Capture the cell that displays the provided text and extract its [X, Y] central coordinate. 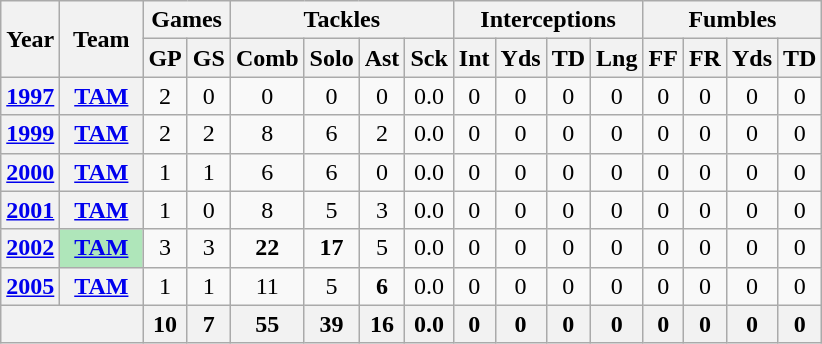
16 [382, 324]
Ast [382, 58]
55 [267, 324]
Solo [332, 58]
FF [663, 58]
22 [267, 248]
Games [186, 20]
Sck [429, 58]
2001 [30, 210]
2000 [30, 172]
11 [267, 286]
7 [208, 324]
2005 [30, 286]
39 [332, 324]
1999 [30, 134]
2002 [30, 248]
Team [102, 39]
Year [30, 39]
GP [165, 58]
17 [332, 248]
GS [208, 58]
Tackles [342, 20]
Lng [617, 58]
Comb [267, 58]
FR [704, 58]
1997 [30, 96]
Fumbles [732, 20]
Interceptions [548, 20]
10 [165, 324]
Int [474, 58]
